Find where the given text appears and provide that cell's center as [x, y] coordinate. 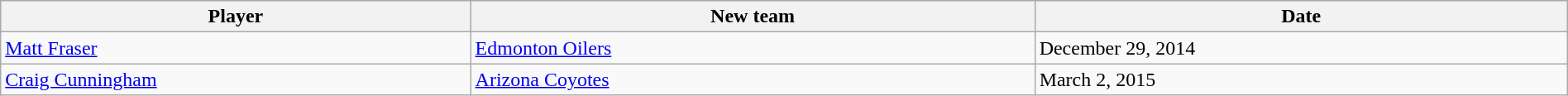
March 2, 2015 [1301, 79]
Date [1301, 17]
Arizona Coyotes [753, 79]
New team [753, 17]
December 29, 2014 [1301, 48]
Matt Fraser [236, 48]
Edmonton Oilers [753, 48]
Craig Cunningham [236, 79]
Player [236, 17]
